From the cell containing the given text, extract its center point as [X, Y] coordinate. 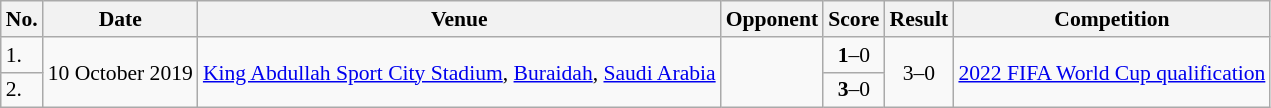
1–0 [854, 55]
Score [854, 19]
Result [918, 19]
2. [22, 90]
King Abdullah Sport City Stadium, Buraidah, Saudi Arabia [460, 72]
10 October 2019 [120, 72]
1. [22, 55]
2022 FIFA World Cup qualification [1112, 72]
Date [120, 19]
Venue [460, 19]
No. [22, 19]
Competition [1112, 19]
Opponent [772, 19]
